Pinpoint the cell where the given text exists, returning its [X, Y] midpoint coordinate. 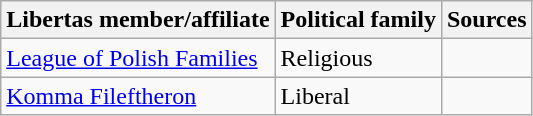
League of Polish Families [138, 58]
Liberal [358, 96]
Political family [358, 20]
Sources [486, 20]
Libertas member/affiliate [138, 20]
Religious [358, 58]
Komma Fileftheron [138, 96]
